Identify which cell holds the provided text, then report its [x, y] central coordinate. 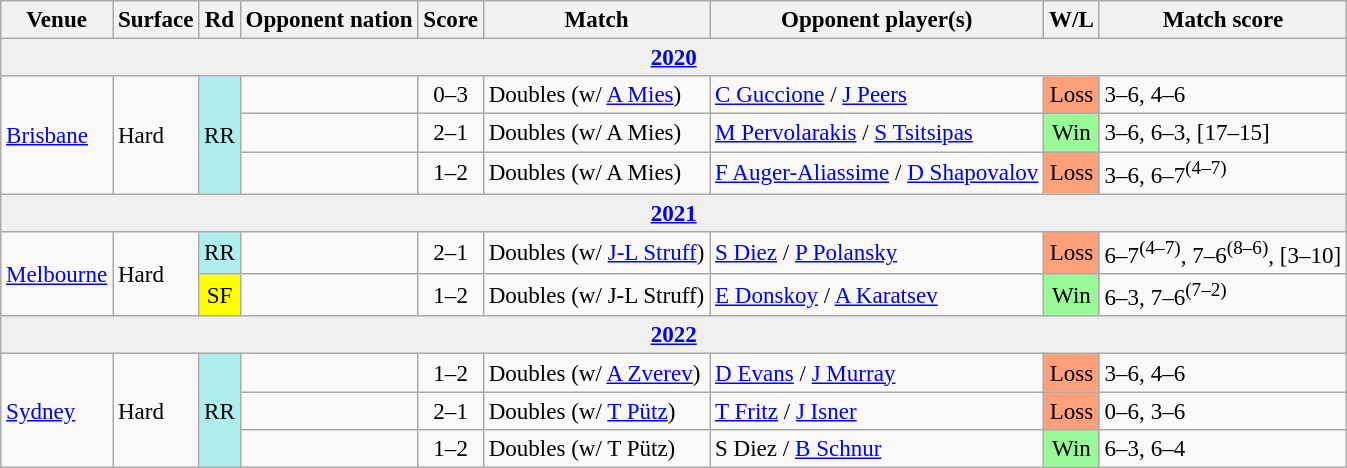
D Evans / J Murray [877, 373]
W/L [1072, 20]
M Pervolarakis / S Tsitsipas [877, 133]
Rd [220, 20]
Brisbane [57, 135]
C Guccione / J Peers [877, 95]
F Auger-Aliassime / D Shapovalov [877, 173]
3–6, 6–3, [17–15] [1222, 133]
S Diez / P Polansky [877, 253]
Match [596, 20]
2022 [674, 336]
0–3 [450, 95]
Sydney [57, 410]
2021 [674, 213]
Venue [57, 20]
S Diez / B Schnur [877, 449]
Doubles (w/ A Zverev) [596, 373]
Opponent nation [329, 20]
Match score [1222, 20]
6–3, 6–4 [1222, 449]
Score [450, 20]
Melbourne [57, 274]
E Donskoy / A Karatsev [877, 295]
0–6, 3–6 [1222, 411]
3–6, 6–7(4–7) [1222, 173]
T Fritz / J Isner [877, 411]
Surface [156, 20]
SF [220, 295]
6–7(4–7), 7–6(8–6), [3–10] [1222, 253]
2020 [674, 58]
6–3, 7–6(7–2) [1222, 295]
Opponent player(s) [877, 20]
